Capture the cell that displays the provided text and extract its (X, Y) central coordinate. 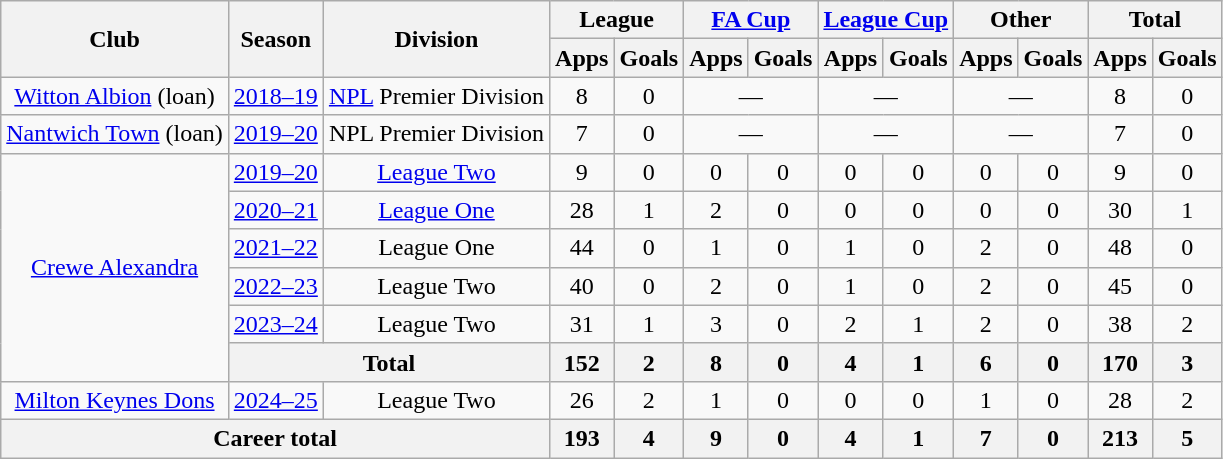
Division (436, 39)
League (617, 20)
2021–22 (276, 248)
48 (1120, 248)
Milton Keynes Dons (115, 400)
2022–23 (276, 286)
213 (1120, 438)
Season (276, 39)
30 (1120, 210)
5 (1187, 438)
Crewe Alexandra (115, 267)
Witton Albion (loan) (115, 96)
6 (986, 362)
38 (1120, 324)
40 (582, 286)
2023–24 (276, 324)
Nantwich Town (loan) (115, 134)
2020–21 (276, 210)
Other (1021, 20)
26 (582, 400)
FA Cup (751, 20)
170 (1120, 362)
2018–19 (276, 96)
Career total (276, 438)
152 (582, 362)
League Cup (886, 20)
44 (582, 248)
Club (115, 39)
193 (582, 438)
2024–25 (276, 400)
45 (1120, 286)
31 (582, 324)
